Detect which cell encompasses the target text, then output its [X, Y] center coordinate. 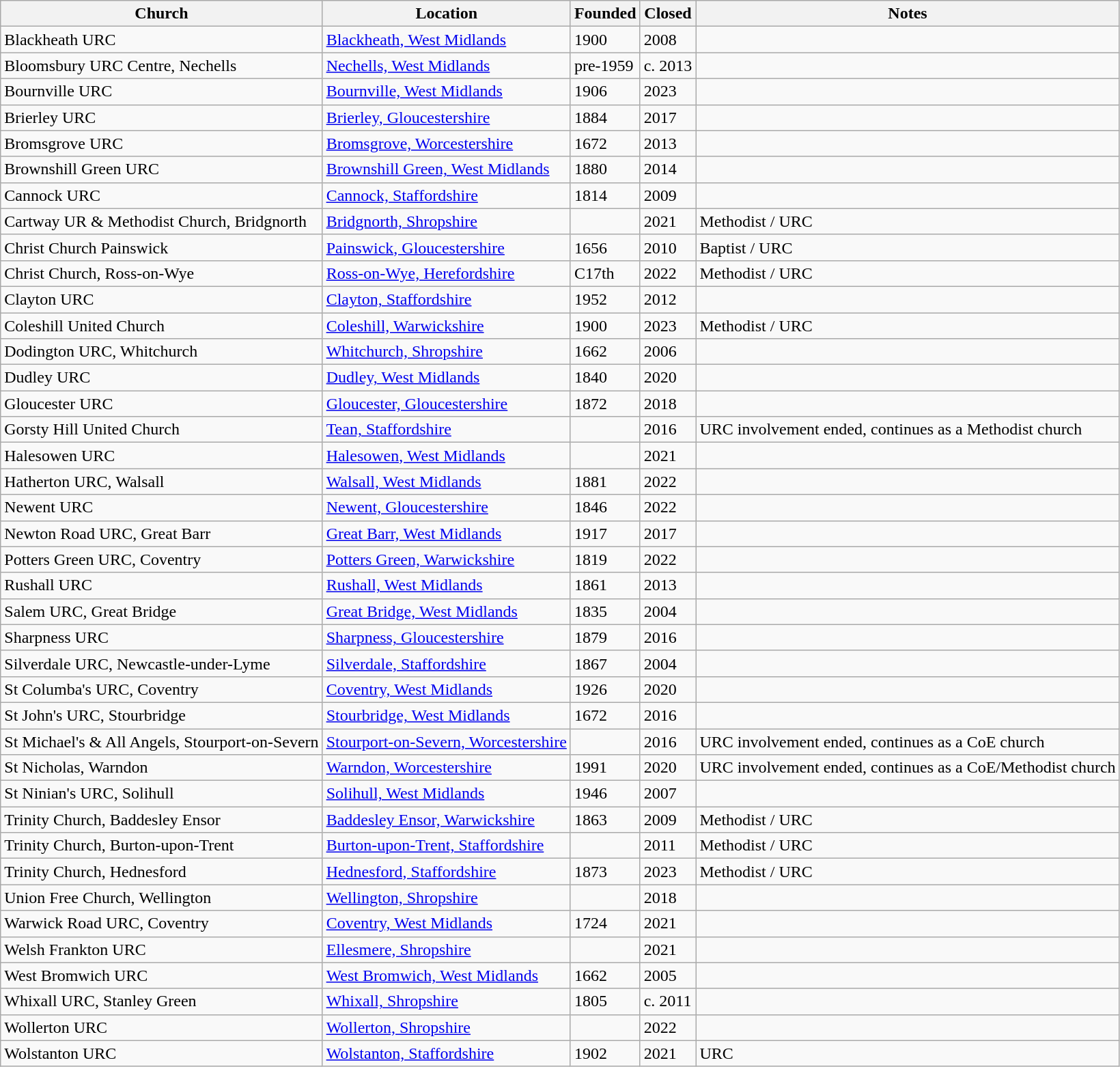
St John's URC, Stourbridge [161, 715]
Brierley, Gloucestershire [447, 117]
Walsall, West Midlands [447, 482]
URC involvement ended, continues as a Methodist church [908, 430]
Trinity Church, Burton-upon-Trent [161, 846]
Newent URC [161, 508]
Cannock URC [161, 195]
Silverdale URC, Newcastle-under-Lyme [161, 663]
Welsh Frankton URC [161, 950]
Wollerton, Shropshire [447, 1027]
1724 [605, 924]
1861 [605, 585]
1863 [605, 820]
St Nicholas, Warndon [161, 768]
Painswick, Gloucestershire [447, 247]
Whixall URC, Stanley Green [161, 1001]
Tean, Staffordshire [447, 430]
Brownshill Green URC [161, 169]
URC involvement ended, continues as a CoE church [908, 741]
St Michael's & All Angels, Stourport-on-Severn [161, 741]
Bournville URC [161, 92]
Closed [668, 14]
Solihull, West Midlands [447, 794]
Newton Road URC, Great Barr [161, 533]
Stourbridge, West Midlands [447, 715]
Clayton URC [161, 299]
1814 [605, 195]
1867 [605, 663]
West Bromwich, West Midlands [447, 975]
Baptist / URC [908, 247]
Blackheath URC [161, 40]
c. 2013 [668, 66]
Dudley URC [161, 378]
St Ninian's URC, Solihull [161, 794]
URC involvement ended, continues as a CoE/Methodist church [908, 768]
Bournville, West Midlands [447, 92]
1991 [605, 768]
2011 [668, 846]
Blackheath, West Midlands [447, 40]
pre-1959 [605, 66]
Nechells, West Midlands [447, 66]
1906 [605, 92]
Silverdale, Staffordshire [447, 663]
Brierley URC [161, 117]
2006 [668, 352]
Gloucester, Gloucestershire [447, 404]
Wolstanton URC [161, 1053]
Whixall, Shropshire [447, 1001]
1840 [605, 378]
Coleshill, Warwickshire [447, 326]
2008 [668, 40]
1846 [605, 508]
Potters Green, Warwickshire [447, 559]
Location [447, 14]
Gloucester URC [161, 404]
2005 [668, 975]
Halesowen URC [161, 456]
1656 [605, 247]
1884 [605, 117]
Rushall URC [161, 585]
1926 [605, 689]
1917 [605, 533]
1819 [605, 559]
Wolstanton, Staffordshire [447, 1053]
Christ Church Painswick [161, 247]
Sharpness URC [161, 637]
Trinity Church, Baddesley Ensor [161, 820]
1872 [605, 404]
Brownshill Green, West Midlands [447, 169]
1879 [605, 637]
2012 [668, 299]
2010 [668, 247]
Great Bridge, West Midlands [447, 611]
1902 [605, 1053]
Warndon, Worcestershire [447, 768]
c. 2011 [668, 1001]
1952 [605, 299]
Gorsty Hill United Church [161, 430]
1946 [605, 794]
Founded [605, 14]
Bridgnorth, Shropshire [447, 221]
Sharpness, Gloucestershire [447, 637]
Cannock, Staffordshire [447, 195]
Bromsgrove, Worcestershire [447, 143]
Clayton, Staffordshire [447, 299]
Trinity Church, Hednesford [161, 872]
Potters Green URC, Coventry [161, 559]
Hednesford, Staffordshire [447, 872]
Newent, Gloucestershire [447, 508]
2007 [668, 794]
Dudley, West Midlands [447, 378]
Notes [908, 14]
Church [161, 14]
Whitchurch, Shropshire [447, 352]
Ellesmere, Shropshire [447, 950]
Halesowen, West Midlands [447, 456]
Union Free Church, Wellington [161, 898]
1805 [605, 1001]
1881 [605, 482]
2014 [668, 169]
1835 [605, 611]
1880 [605, 169]
Burton-upon-Trent, Staffordshire [447, 846]
Cartway UR & Methodist Church, Bridgnorth [161, 221]
Rushall, West Midlands [447, 585]
URC [908, 1053]
West Bromwich URC [161, 975]
Baddesley Ensor, Warwickshire [447, 820]
Wollerton URC [161, 1027]
Bloomsbury URC Centre, Nechells [161, 66]
Salem URC, Great Bridge [161, 611]
C17th [605, 273]
Bromsgrove URC [161, 143]
Coleshill United Church [161, 326]
Ross-on-Wye, Herefordshire [447, 273]
Hatherton URC, Walsall [161, 482]
1873 [605, 872]
Wellington, Shropshire [447, 898]
St Columba's URC, Coventry [161, 689]
Dodington URC, Whitchurch [161, 352]
Great Barr, West Midlands [447, 533]
Warwick Road URC, Coventry [161, 924]
Stourport-on-Severn, Worcestershire [447, 741]
Christ Church, Ross-on-Wye [161, 273]
